From the cell containing the given text, extract its center point as (x, y) coordinate. 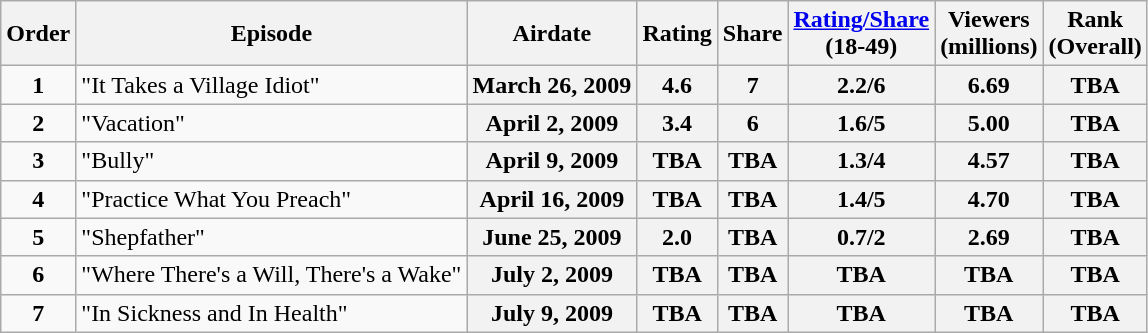
"Where There's a Will, There's a Wake" (272, 275)
2.69 (989, 237)
July 2, 2009 (552, 275)
2.0 (677, 237)
Episode (272, 34)
"Vacation" (272, 123)
4.70 (989, 199)
Rating/Share(18-49) (862, 34)
April 9, 2009 (552, 161)
April 2, 2009 (552, 123)
"Practice What You Preach" (272, 199)
Share (752, 34)
Order (38, 34)
5 (38, 237)
1.6/5 (862, 123)
1.4/5 (862, 199)
July 9, 2009 (552, 313)
0.7/2 (862, 237)
2.2/6 (862, 85)
1.3/4 (862, 161)
4.57 (989, 161)
March 26, 2009 (552, 85)
"In Sickness and In Health" (272, 313)
2 (38, 123)
3 (38, 161)
Rating (677, 34)
1 (38, 85)
"Bully" (272, 161)
6.69 (989, 85)
"Shepfather" (272, 237)
April 16, 2009 (552, 199)
Viewers(millions) (989, 34)
4 (38, 199)
June 25, 2009 (552, 237)
5.00 (989, 123)
"It Takes a Village Idiot" (272, 85)
Rank(Overall) (1095, 34)
Airdate (552, 34)
3.4 (677, 123)
4.6 (677, 85)
